Output the (X, Y) coordinate of the center of the cell containing the given text.  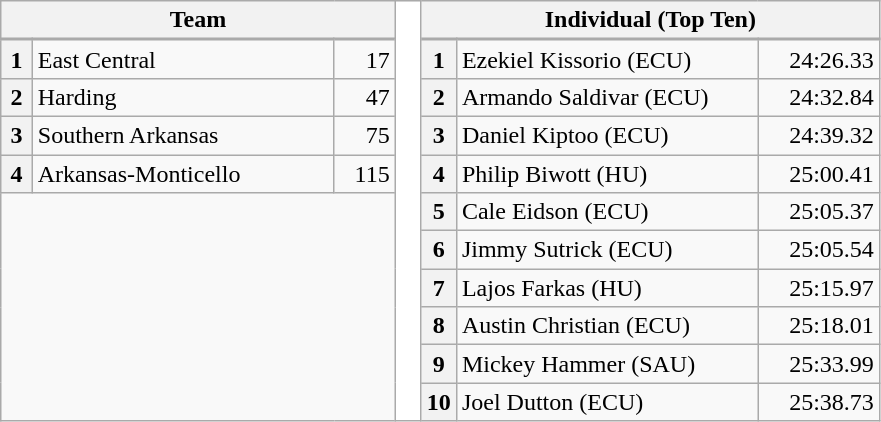
East Central (183, 59)
Individual (Top Ten) (650, 20)
Jimmy Sutrick (ECU) (607, 250)
25:33.99 (819, 364)
Southern Arkansas (183, 135)
9 (438, 364)
17 (365, 59)
Arkansas-Monticello (183, 173)
25:18.01 (819, 326)
Joel Dutton (ECU) (607, 402)
Austin Christian (ECU) (607, 326)
Cale Eidson (ECU) (607, 212)
25:38.73 (819, 402)
8 (438, 326)
25:00.41 (819, 173)
Armando Saldivar (ECU) (607, 97)
Team (198, 20)
24:39.32 (819, 135)
25:15.97 (819, 288)
Harding (183, 97)
Daniel Kiptoo (ECU) (607, 135)
24:26.33 (819, 59)
Philip Biwott (HU) (607, 173)
47 (365, 97)
24:32.84 (819, 97)
25:05.54 (819, 250)
7 (438, 288)
5 (438, 212)
6 (438, 250)
25:05.37 (819, 212)
75 (365, 135)
Ezekiel Kissorio (ECU) (607, 59)
Lajos Farkas (HU) (607, 288)
115 (365, 173)
Mickey Hammer (SAU) (607, 364)
10 (438, 402)
